Extract the [x, y] coordinate from the center of the cell holding the provided text.  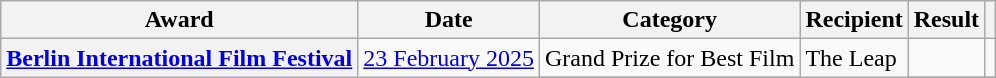
23 February 2025 [449, 58]
Result [946, 20]
Date [449, 20]
Award [180, 20]
Grand Prize for Best Film [670, 58]
The Leap [854, 58]
Berlin International Film Festival [180, 58]
Category [670, 20]
Recipient [854, 20]
